Capture the cell that displays the provided text and extract its [x, y] central coordinate. 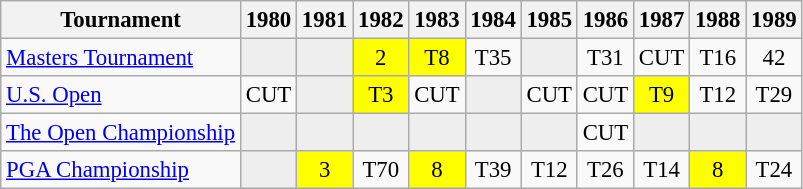
T31 [605, 58]
PGA Championship [121, 170]
1989 [774, 20]
T39 [493, 170]
T26 [605, 170]
2 [381, 58]
1981 [325, 20]
T35 [493, 58]
U.S. Open [121, 95]
T8 [437, 58]
1985 [549, 20]
The Open Championship [121, 133]
1984 [493, 20]
T24 [774, 170]
Tournament [121, 20]
1982 [381, 20]
1987 [661, 20]
T29 [774, 95]
T14 [661, 170]
T16 [718, 58]
T9 [661, 95]
1986 [605, 20]
T3 [381, 95]
1988 [718, 20]
42 [774, 58]
T70 [381, 170]
3 [325, 170]
1980 [268, 20]
Masters Tournament [121, 58]
1983 [437, 20]
